Detect which cell encompasses the target text, then output its [X, Y] center coordinate. 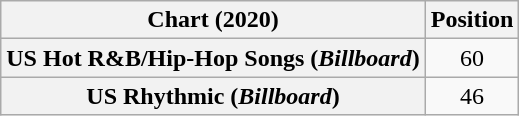
US Hot R&B/Hip-Hop Songs (Billboard) [213, 58]
US Rhythmic (Billboard) [213, 96]
Position [472, 20]
60 [472, 58]
46 [472, 96]
Chart (2020) [213, 20]
